Return (X, Y) of the center of cell containing provided text 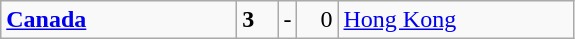
Hong Kong (456, 20)
3 (258, 20)
Canada (119, 20)
- (288, 20)
0 (318, 20)
